Provide the [X, Y] coordinate of the cell's center where the given text is located.  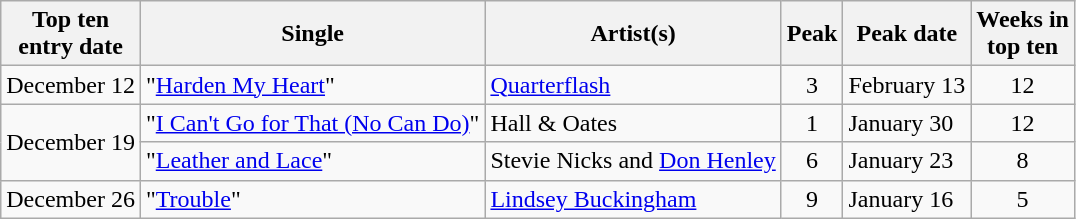
February 13 [907, 85]
"Harden My Heart" [312, 85]
Peak [812, 34]
9 [812, 199]
3 [812, 85]
January 23 [907, 161]
Lindsey Buckingham [633, 199]
Hall & Oates [633, 123]
Stevie Nicks and Don Henley [633, 161]
January 16 [907, 199]
"I Can't Go for That (No Can Do)" [312, 123]
5 [1023, 199]
8 [1023, 161]
January 30 [907, 123]
Peak date [907, 34]
Weeks intop ten [1023, 34]
"Trouble" [312, 199]
December 26 [71, 199]
"Leather and Lace" [312, 161]
1 [812, 123]
Top tenentry date [71, 34]
Quarterflash [633, 85]
December 12 [71, 85]
Single [312, 34]
6 [812, 161]
December 19 [71, 142]
Artist(s) [633, 34]
